Determine the [X, Y] coordinate at the center of the cell enclosing the given text.  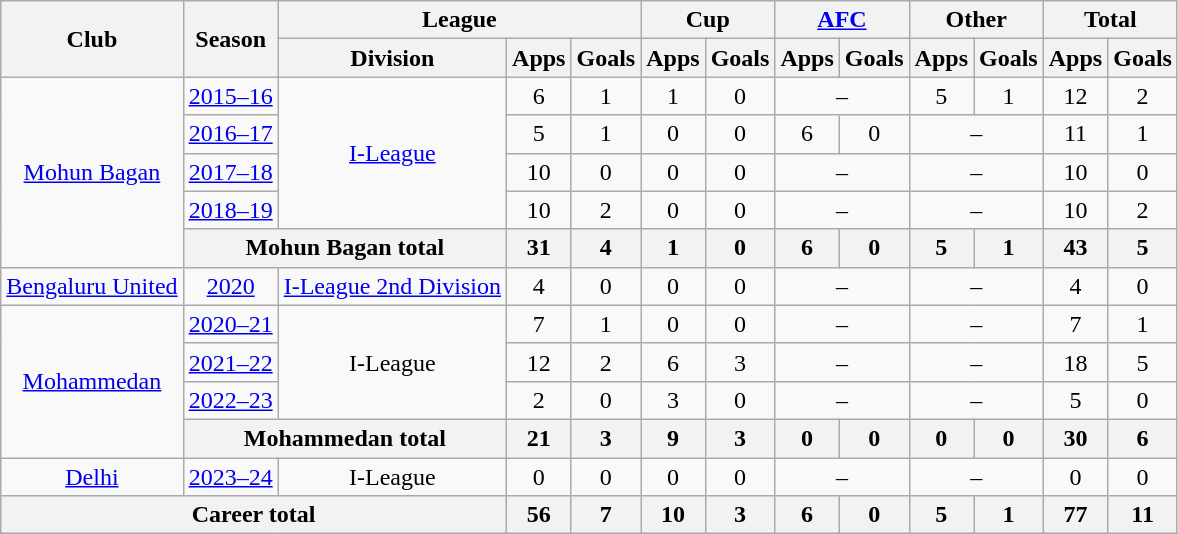
9 [673, 438]
Mohun Bagan [92, 172]
2020–21 [230, 324]
21 [539, 438]
2023–24 [230, 477]
League [460, 20]
Other [976, 20]
43 [1075, 248]
Bengaluru United [92, 286]
Mohammedan [92, 381]
56 [539, 515]
Delhi [92, 477]
77 [1075, 515]
Division [392, 58]
2021–22 [230, 362]
Cup [708, 20]
Career total [254, 515]
Season [230, 39]
18 [1075, 362]
AFC [842, 20]
2015–16 [230, 96]
2017–18 [230, 172]
2022–23 [230, 400]
Total [1110, 20]
Mohun Bagan total [344, 248]
2016–17 [230, 134]
I-League 2nd Division [392, 286]
Club [92, 39]
2020 [230, 286]
31 [539, 248]
2018–19 [230, 210]
30 [1075, 438]
Mohammedan total [344, 438]
